Return the (x, y) coordinate for the center point of the cell that contains the specified text.  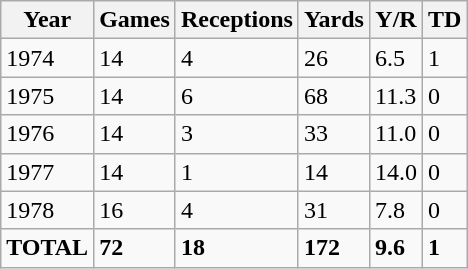
172 (334, 248)
TD (445, 20)
33 (334, 134)
Year (48, 20)
11.3 (396, 96)
1976 (48, 134)
6.5 (396, 58)
11.0 (396, 134)
72 (135, 248)
1977 (48, 172)
18 (236, 248)
1974 (48, 58)
Y/R (396, 20)
14.0 (396, 172)
TOTAL (48, 248)
Games (135, 20)
26 (334, 58)
6 (236, 96)
3 (236, 134)
1975 (48, 96)
Receptions (236, 20)
1978 (48, 210)
68 (334, 96)
16 (135, 210)
Yards (334, 20)
31 (334, 210)
7.8 (396, 210)
9.6 (396, 248)
